Return the (X, Y) coordinate for the center point of the cell that contains the specified text.  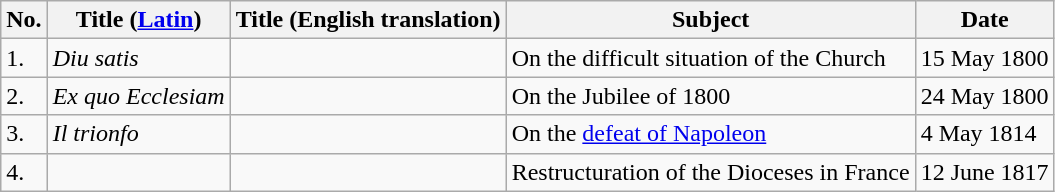
1. (24, 58)
Date (984, 20)
Restructuration of the Dioceses in France (710, 172)
Title (English translation) (368, 20)
On the difficult situation of the Church (710, 58)
15 May 1800 (984, 58)
Diu satis (138, 58)
4. (24, 172)
On the Jubilee of 1800 (710, 96)
24 May 1800 (984, 96)
3. (24, 134)
4 May 1814 (984, 134)
Subject (710, 20)
Ex quo Ecclesiam (138, 96)
Title (Latin) (138, 20)
Il trionfo (138, 134)
12 June 1817 (984, 172)
2. (24, 96)
On the defeat of Napoleon (710, 134)
No. (24, 20)
